Identify which cell holds the provided text, then report its [x, y] central coordinate. 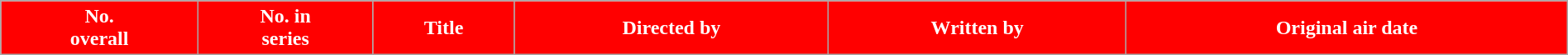
Written by [978, 28]
Directed by [672, 28]
No. inseries [285, 28]
No.overall [99, 28]
Title [443, 28]
Original air date [1347, 28]
